For the text-containing cell, return its midpoint in (x, y) coordinate format. 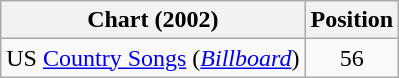
56 (352, 58)
Chart (2002) (153, 20)
Position (352, 20)
US Country Songs (Billboard) (153, 58)
